Return the [X, Y] coordinate for the center point of the cell that contains the specified text.  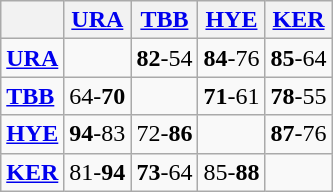
71-61 [232, 96]
73-64 [164, 172]
87-76 [298, 134]
85-88 [232, 172]
81-94 [98, 172]
82-54 [164, 58]
72-86 [164, 134]
78-55 [298, 96]
85-64 [298, 58]
64-70 [98, 96]
84-76 [232, 58]
94-83 [98, 134]
